Pinpoint the cell where the given text exists, returning its [X, Y] midpoint coordinate. 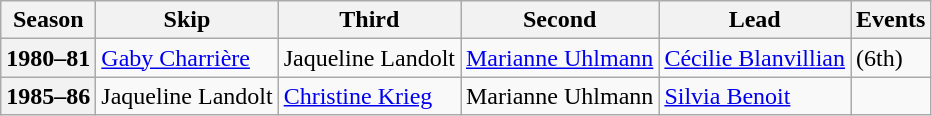
Third [369, 20]
(6th) [891, 58]
Silvia Benoit [755, 96]
Season [48, 20]
Events [891, 20]
Cécilie Blanvillian [755, 58]
1985–86 [48, 96]
Gaby Charrière [187, 58]
Christine Krieg [369, 96]
Second [559, 20]
Skip [187, 20]
1980–81 [48, 58]
Lead [755, 20]
